Scan for the cell matching the given text and deliver its (X, Y) coordinate at center. 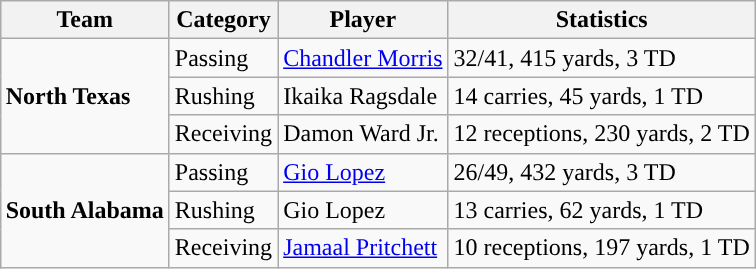
Statistics (602, 20)
32/41, 415 yards, 3 TD (602, 58)
12 receptions, 230 yards, 2 TD (602, 134)
Player (363, 20)
Jamaal Pritchett (363, 248)
26/49, 432 yards, 3 TD (602, 172)
14 carries, 45 yards, 1 TD (602, 96)
Ikaika Ragsdale (363, 96)
Damon Ward Jr. (363, 134)
Chandler Morris (363, 58)
South Alabama (84, 210)
North Texas (84, 96)
10 receptions, 197 yards, 1 TD (602, 248)
13 carries, 62 yards, 1 TD (602, 210)
Category (223, 20)
Team (84, 20)
